From the cell containing the given text, extract its center point as [x, y] coordinate. 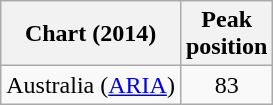
Chart (2014) [91, 34]
Australia (ARIA) [91, 85]
Peakposition [226, 34]
83 [226, 85]
